Extract the (x, y) coordinate from the center of the cell holding the provided text.  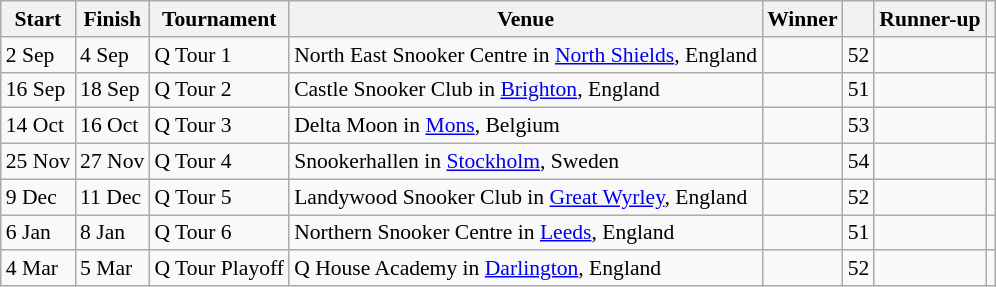
18 Sep (112, 90)
16 Oct (112, 126)
6 Jan (38, 233)
2 Sep (38, 55)
Q House Academy in Darlington, England (526, 269)
Landywood Snooker Club in Great Wyrley, England (526, 197)
Start (38, 19)
54 (859, 162)
25 Nov (38, 162)
Q Tour Playoff (219, 269)
16 Sep (38, 90)
Q Tour 4 (219, 162)
11 Dec (112, 197)
Venue (526, 19)
Winner (802, 19)
Q Tour 2 (219, 90)
Q Tour 5 (219, 197)
8 Jan (112, 233)
27 Nov (112, 162)
Runner-up (930, 19)
5 Mar (112, 269)
North East Snooker Centre in North Shields, England (526, 55)
Tournament (219, 19)
Northern Snooker Centre in Leeds, England (526, 233)
Q Tour 1 (219, 55)
Q Tour 6 (219, 233)
Q Tour 3 (219, 126)
Delta Moon in Mons, Belgium (526, 126)
4 Sep (112, 55)
Castle Snooker Club in Brighton, England (526, 90)
53 (859, 126)
9 Dec (38, 197)
14 Oct (38, 126)
4 Mar (38, 269)
Finish (112, 19)
Snookerhallen in Stockholm, Sweden (526, 162)
